Return [x, y] of the center of cell containing provided text 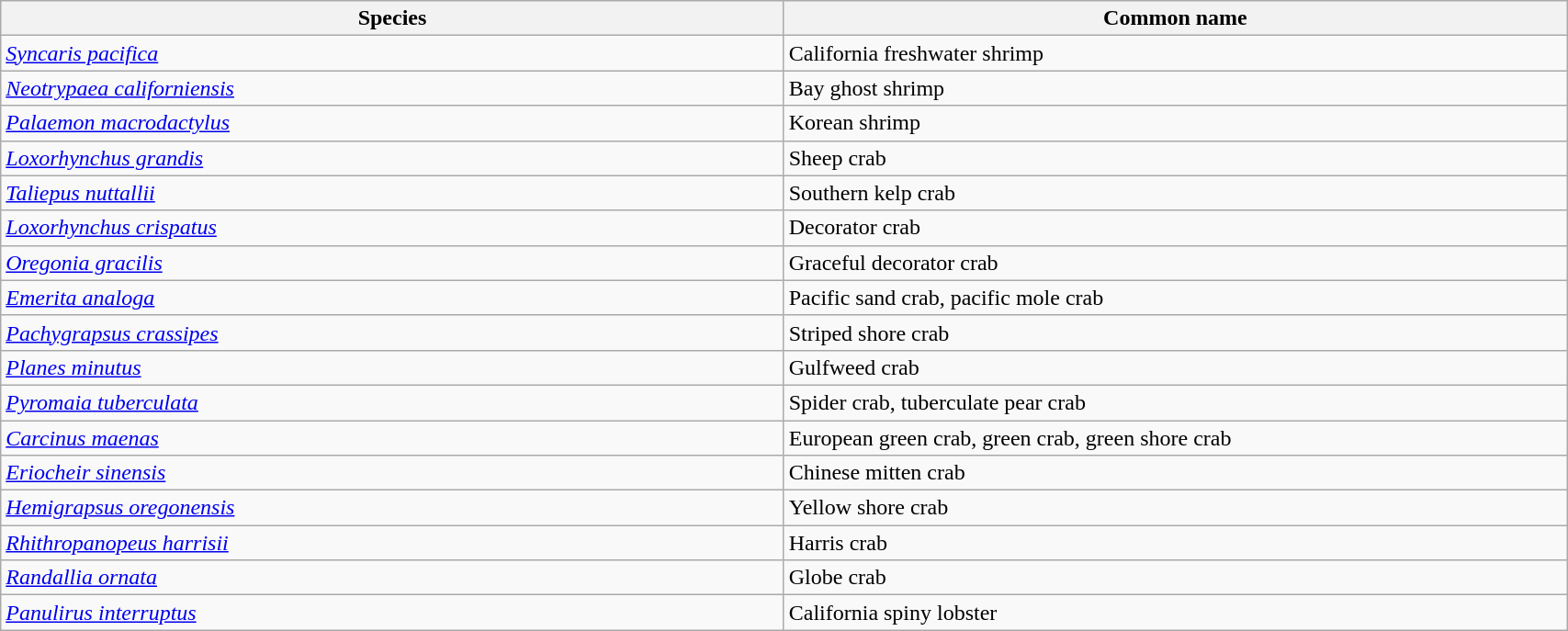
Decorator crab [1175, 228]
Pacific sand crab, pacific mole crab [1175, 298]
Loxorhynchus crispatus [392, 228]
Striped shore crab [1175, 332]
Pachygrapsus crassipes [392, 332]
Emerita analoga [392, 298]
Chinese mitten crab [1175, 473]
Eriocheir sinensis [392, 473]
Planes minutus [392, 367]
California freshwater shrimp [1175, 53]
Bay ghost shrimp [1175, 88]
Pyromaia tuberculata [392, 402]
Sheep crab [1175, 158]
Korean shrimp [1175, 123]
Oregonia gracilis [392, 263]
Yellow shore crab [1175, 508]
Neotrypaea californiensis [392, 88]
Loxorhynchus grandis [392, 158]
Southern kelp crab [1175, 193]
Harris crab [1175, 543]
Rhithropanopeus harrisii [392, 543]
Species [392, 18]
Globe crab [1175, 578]
Palaemon macrodactylus [392, 123]
Hemigrapsus oregonensis [392, 508]
Panulirus interruptus [392, 613]
Gulfweed crab [1175, 367]
Graceful decorator crab [1175, 263]
European green crab, green crab, green shore crab [1175, 438]
Carcinus maenas [392, 438]
Syncaris pacifica [392, 53]
Common name [1175, 18]
Taliepus nuttallii [392, 193]
California spiny lobster [1175, 613]
Randallia ornata [392, 578]
Spider crab, tuberculate pear crab [1175, 402]
